Extract the (X, Y) coordinate from the center of the cell holding the provided text.  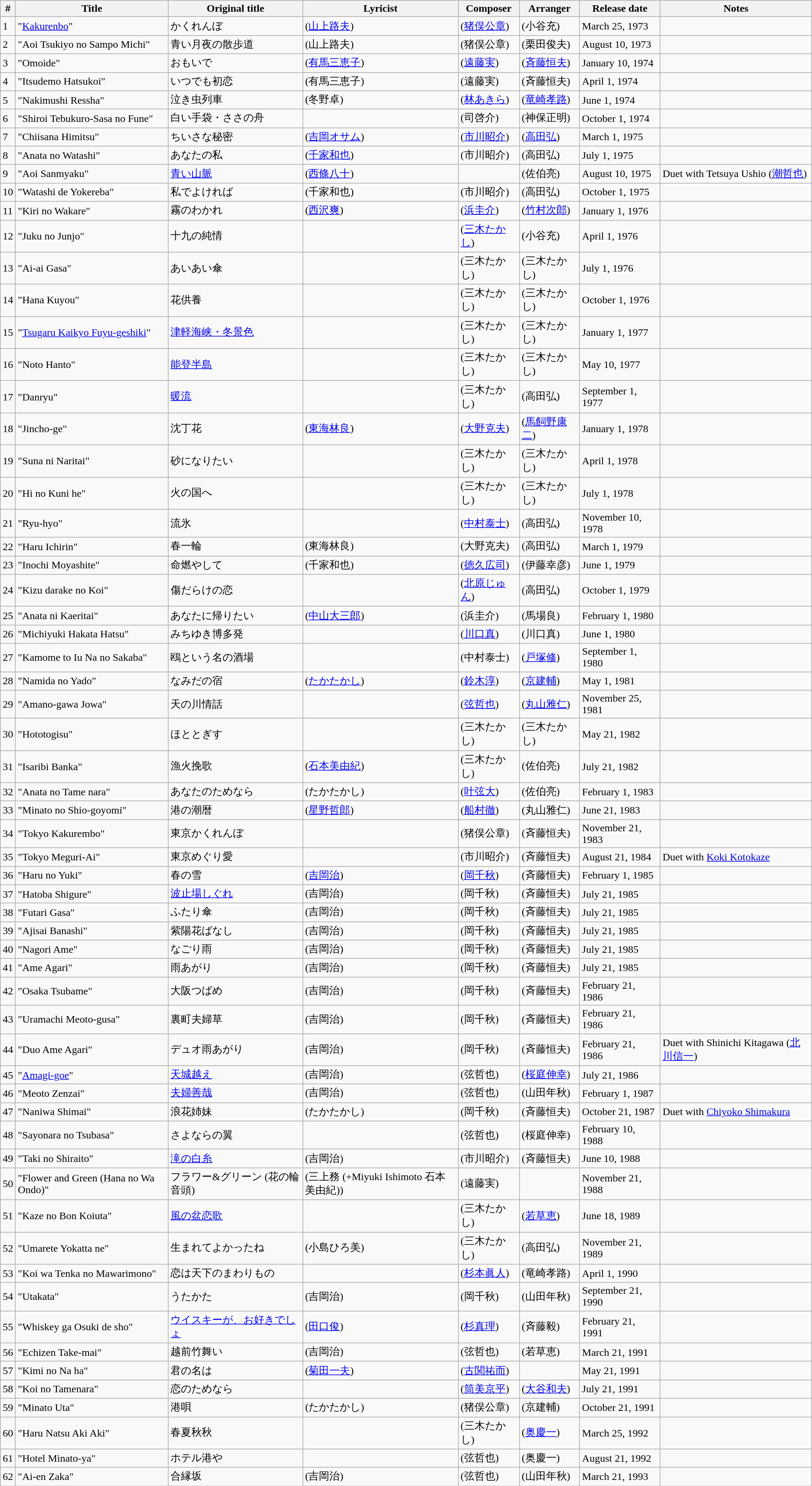
さよならの翼 (236, 1135)
あなたに帰りたい (236, 616)
命燃やして (236, 565)
"Shiroi Tebukuro-Sasa no Fune" (92, 119)
"Echizen Take-mai" (92, 1352)
あいあい傘 (236, 268)
"Ai-ai Gasa" (92, 268)
(斉藤毅) (549, 1327)
34 (8, 834)
Notes (736, 9)
July 1, 1975 (620, 155)
東京めぐり愛 (236, 857)
恋は天下のまわりもの (236, 1274)
February 10, 1988 (620, 1135)
(徳久広司) (488, 565)
30 (8, 735)
June 1, 1974 (620, 100)
"Tokyo Meguri-Ai" (92, 857)
漁火挽歌 (236, 767)
"Utakata" (92, 1296)
May 21, 1982 (620, 735)
10 (8, 193)
(馬場良) (549, 616)
合縁坂 (236, 1477)
45 (8, 1075)
"Koi no Tamenara" (92, 1389)
"Ame Agari" (92, 968)
# (8, 9)
"Namida no Yado" (92, 681)
April 1, 1974 (620, 82)
(西沢爽) (380, 211)
November 21, 1989 (620, 1248)
November 25, 1981 (620, 705)
July 1, 1978 (620, 493)
ちいさな秘密 (236, 137)
"Minato no Shio-goyomi" (92, 810)
(戸塚修) (549, 658)
31 (8, 767)
November 21, 1988 (620, 1184)
"Whiskey ga Osuki de sho" (92, 1327)
44 (8, 1050)
春夏秋秋 (236, 1433)
(古関祐而) (488, 1371)
大阪つばめ (236, 991)
(神保正明) (549, 119)
41 (8, 968)
港唄 (236, 1407)
January 1, 1976 (620, 211)
July 1, 1976 (620, 268)
"Tsugaru Kaikyo Fuyu-geshiki" (92, 332)
"Osaka Tsubame" (92, 991)
生まれてよかったね (236, 1248)
23 (8, 565)
"Kakurenbo" (92, 26)
"Hana Kuyou" (92, 300)
February 1, 1985 (620, 876)
"Kiri no Wakare" (92, 211)
"Sayonara no Tsubasa" (92, 1135)
"Kaze no Bon Koiuta" (92, 1216)
52 (8, 1248)
"Futari Gasa" (92, 913)
砂になりたい (236, 461)
能登半島 (236, 364)
58 (8, 1389)
東京かくれんぼ (236, 834)
"Haru Natsu Aki Aki" (92, 1433)
February 21, 1991 (620, 1327)
"Nakimushi Ressha" (92, 100)
うたかた (236, 1296)
November 21, 1983 (620, 834)
January 10, 1974 (620, 63)
ウイスキーが、お好きでしょ (236, 1327)
June 10, 1988 (620, 1158)
35 (8, 857)
"Duo Ame Agari" (92, 1050)
55 (8, 1327)
デュオ雨あがり (236, 1050)
June 21, 1983 (620, 810)
紫陽花ばなし (236, 931)
7 (8, 137)
59 (8, 1407)
"Michiyuki Hakata Hatsu" (92, 634)
Arranger (549, 9)
鴎という名の酒場 (236, 658)
July 21, 1986 (620, 1075)
風の盆恋歌 (236, 1216)
53 (8, 1274)
裏町夫婦草 (236, 1020)
Original title (236, 9)
なごり雨 (236, 949)
ホテル港や (236, 1459)
(林あきら) (488, 100)
26 (8, 634)
March 21, 1991 (620, 1352)
50 (8, 1184)
かくれんぼ (236, 26)
March 25, 1973 (620, 26)
August 21, 1984 (620, 857)
夫婦善哉 (236, 1093)
波止場しぐれ (236, 894)
25 (8, 616)
September 1, 1980 (620, 658)
57 (8, 1371)
Duet with Tetsuya Ushio (潮哲也) (736, 174)
"Omoide" (92, 63)
April 1, 1978 (620, 461)
なみだの宿 (236, 681)
(司啓介) (488, 119)
"Hatoba Shigure" (92, 894)
沈丁花 (236, 429)
(杉本眞人) (488, 1274)
"Suna ni Naritai" (92, 461)
(菊田一夫) (380, 1371)
May 21, 1991 (620, 1371)
"Amano-gawa Jowa" (92, 705)
"Kizu darake no Koi" (92, 590)
Duet with Shinichi Kitagawa (北川信一) (736, 1050)
(小島ひろ美) (380, 1248)
"Inochi Moyashite" (92, 565)
君の名は (236, 1371)
"Chiisana Himitsu" (92, 137)
5 (8, 100)
"Naniwa Shimai" (92, 1112)
October 1, 1979 (620, 590)
浪花姉妹 (236, 1112)
"Aoi Tsukiyo no Sampo Michi" (92, 44)
4 (8, 82)
56 (8, 1352)
Title (92, 9)
April 1, 1990 (620, 1274)
3 (8, 63)
January 1, 1978 (620, 429)
あなたのためなら (236, 792)
花供養 (236, 300)
September 21, 1990 (620, 1296)
暖流 (236, 397)
"Haru Ichirin" (92, 547)
43 (8, 1020)
15 (8, 332)
August 10, 1973 (620, 44)
October 1, 1974 (620, 119)
春一輪 (236, 547)
流氷 (236, 523)
"Nagori Ame" (92, 949)
"Ryu-hyo" (92, 523)
May 1, 1981 (620, 681)
36 (8, 876)
津軽海峡・冬景色 (236, 332)
17 (8, 397)
November 10, 1978 (620, 523)
Duet with Koki Kotokaze (736, 857)
(竹村次郎) (549, 211)
Composer (488, 9)
"Ai-en Zaka" (92, 1477)
"Hi no Kuni he" (92, 493)
2 (8, 44)
1 (8, 26)
38 (8, 913)
"Umarete Yokatta ne" (92, 1248)
泣き虫列車 (236, 100)
(冬野卓) (380, 100)
29 (8, 705)
"Taki no Shiraito" (92, 1158)
(中山大三郎) (380, 616)
February 1, 1980 (620, 616)
9 (8, 174)
"Ajisai Banashi" (92, 931)
(北原じゅん) (488, 590)
October 1, 1975 (620, 193)
(石本美由紀) (380, 767)
"Uramachi Meoto-gusa" (92, 1020)
"Hototogisu" (92, 735)
霧のわかれ (236, 211)
恋のためなら (236, 1389)
19 (8, 461)
"Danryu" (92, 397)
(船村徹) (488, 810)
"Koi wa Tenka no Mawarimono" (92, 1274)
June 1, 1980 (620, 634)
天城越え (236, 1075)
私でよければ (236, 193)
みちゆき博多発 (236, 634)
(伊藤幸彦) (549, 565)
火の国へ (236, 493)
April 1, 1976 (620, 236)
51 (8, 1216)
October 1, 1976 (620, 300)
Duet with Chiyoko Shimakura (736, 1112)
(田口俊) (380, 1327)
32 (8, 792)
"Watashi de Yokereba" (92, 193)
Release date (620, 9)
"Isaribi Banka" (92, 767)
"Haru no Yuki" (92, 876)
July 21, 1982 (620, 767)
雨あがり (236, 968)
"Itsudemo Hatsukoi" (92, 82)
42 (8, 991)
(栗田俊夫) (549, 44)
春の雪 (236, 876)
滝の白糸 (236, 1158)
フラワー&グリーン (花の輪音頭) (236, 1184)
港の潮暦 (236, 810)
"Kamome to Iu Na no Sakaba" (92, 658)
14 (8, 300)
60 (8, 1433)
August 10, 1975 (620, 174)
傷だらけの恋 (236, 590)
October 21, 1987 (620, 1112)
白い手袋・ささの舟 (236, 119)
27 (8, 658)
十九の純情 (236, 236)
37 (8, 894)
40 (8, 949)
24 (8, 590)
Lyricist (380, 9)
39 (8, 931)
September 1, 1977 (620, 397)
"Noto Hanto" (92, 364)
"Kimi no Na ha" (92, 1371)
"Flower and Green (Hana no Wa Ondo)" (92, 1184)
11 (8, 211)
(筒美京平) (488, 1389)
"Tokyo Kakurembo" (92, 834)
"Anata no Watashi" (92, 155)
March 1, 1979 (620, 547)
"Aoi Sanmyaku" (92, 174)
20 (8, 493)
"Anata ni Kaeritai" (92, 616)
越前竹舞い (236, 1352)
(杉真理) (488, 1327)
いつでも初恋 (236, 82)
青い月夜の散歩道 (236, 44)
February 1, 1987 (620, 1093)
ふたり傘 (236, 913)
22 (8, 547)
January 1, 1977 (620, 332)
"Juku no Junjo" (92, 236)
12 (8, 236)
青い山脈 (236, 174)
(鈴木淳) (488, 681)
天の川情話 (236, 705)
June 1, 1979 (620, 565)
July 21, 1991 (620, 1389)
(吉岡オサム) (380, 137)
49 (8, 1158)
May 10, 1977 (620, 364)
March 21, 1993 (620, 1477)
33 (8, 810)
"Minato Uta" (92, 1407)
"Amagi-goe" (92, 1075)
16 (8, 364)
"Jincho-ge" (92, 429)
ほととぎす (236, 735)
18 (8, 429)
June 18, 1989 (620, 1216)
(星野哲郎) (380, 810)
62 (8, 1477)
October 21, 1991 (620, 1407)
6 (8, 119)
あなたの私 (236, 155)
(馬飼野康二) (549, 429)
August 21, 1992 (620, 1459)
46 (8, 1093)
(三上務 (+Miyuki Ishimoto 石本美由紀)) (380, 1184)
61 (8, 1459)
March 25, 1992 (620, 1433)
48 (8, 1135)
(大谷和夫) (549, 1389)
54 (8, 1296)
March 1, 1975 (620, 137)
47 (8, 1112)
21 (8, 523)
"Anata no Tame nara" (92, 792)
28 (8, 681)
8 (8, 155)
(叶弦大) (488, 792)
おもいで (236, 63)
"Meoto Zenzai" (92, 1093)
"Hotel Minato-ya" (92, 1459)
February 1, 1983 (620, 792)
(西條八十) (380, 174)
13 (8, 268)
